Find where the given text appears and provide that cell's center as (x, y) coordinate. 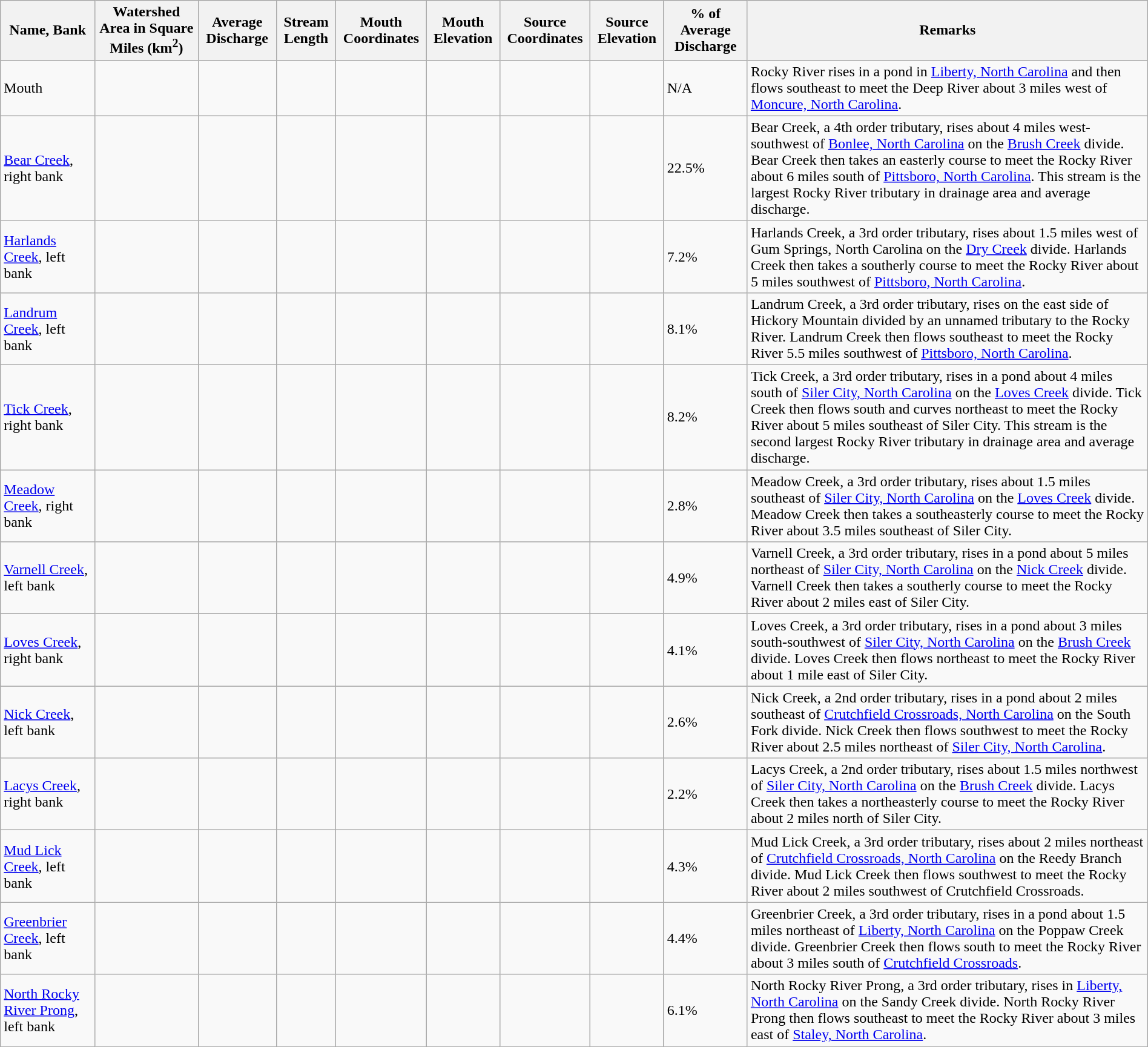
Mouth (48, 88)
2.6% (705, 722)
Mud Lick Creek, left bank (48, 866)
North Rocky River Prong, left bank (48, 1010)
Nick Creek, left bank (48, 722)
4.9% (705, 578)
Greenbrier Creek, left bank (48, 939)
Source Coordinates (545, 30)
Varnell Creek, left bank (48, 578)
Mouth Coordinates (381, 30)
Tick Creek, right bank (48, 418)
Lacys Creek, right bank (48, 794)
4.3% (705, 866)
Remarks (947, 30)
7.2% (705, 257)
Rocky River rises in a pond in Liberty, North Carolina and then flows southeast to meet the Deep River about 3 miles west of Moncure, North Carolina. (947, 88)
22.5% (705, 168)
8.1% (705, 328)
Bear Creek, right bank (48, 168)
% of Average Discharge (705, 30)
2.8% (705, 506)
4.1% (705, 650)
Harlands Creek, left bank (48, 257)
Name, Bank (48, 30)
Average Discharge (237, 30)
Loves Creek, right bank (48, 650)
Source Elevation (627, 30)
Landrum Creek, left bank (48, 328)
6.1% (705, 1010)
4.4% (705, 939)
N/A (705, 88)
Mouth Elevation (463, 30)
2.2% (705, 794)
8.2% (705, 418)
Meadow Creek, right bank (48, 506)
Stream Length (306, 30)
Watershed Area in Square Miles (km2) (147, 30)
